Extract the (x, y) coordinate from the center of the cell holding the provided text.  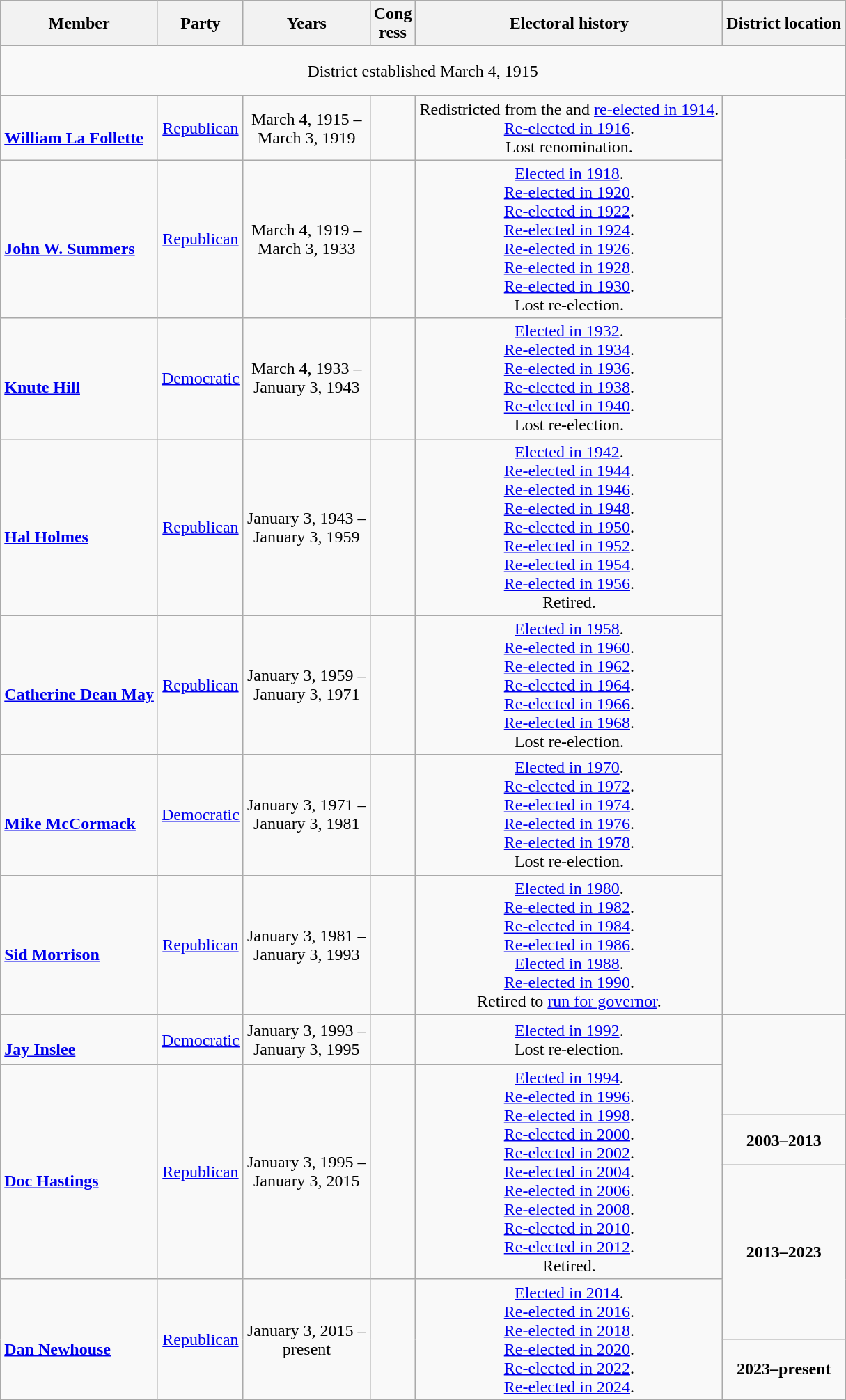
Elected in 1932.Re-elected in 1934.Re-elected in 1936.Re-elected in 1938.Re-elected in 1940.Lost re-election. (570, 379)
William La Follette (79, 128)
Dan Newhouse (79, 1339)
March 4, 1915 –March 3, 1919 (306, 128)
2023–present (784, 1370)
January 3, 1995 –January 3, 2015 (306, 1172)
March 4, 1933 –January 3, 1943 (306, 379)
January 3, 1943 –January 3, 1959 (306, 527)
Doc Hastings (79, 1172)
January 3, 1993 –January 3, 1995 (306, 1039)
John W. Summers (79, 239)
January 3, 2015 –present (306, 1339)
Years (306, 24)
Member (79, 24)
Hal Holmes (79, 527)
Elected in 1958.Re-elected in 1960.Re-elected in 1962.Re-elected in 1964.Re-elected in 1966.Re-elected in 1968.Lost re-election. (570, 685)
Congress (393, 24)
Elected in 1980.Re-elected in 1982.Re-elected in 1984.Re-elected in 1986.Elected in 1988.Re-elected in 1990.Retired to run for governor. (570, 945)
January 3, 1981 –January 3, 1993 (306, 945)
District location (784, 24)
March 4, 1919 –March 3, 1933 (306, 239)
Elected in 1992.Lost re-election. (570, 1039)
Elected in 1970.Re-elected in 1972.Re-elected in 1974.Re-elected in 1976.Re-elected in 1978.Lost re-election. (570, 815)
January 3, 1959 –January 3, 1971 (306, 685)
Party (201, 24)
Jay Inslee (79, 1039)
January 3, 1971 –January 3, 1981 (306, 815)
Knute Hill (79, 379)
District established March 4, 1915 (423, 71)
2013–2023 (784, 1252)
Elected in 1918.Re-elected in 1920.Re-elected in 1922.Re-elected in 1924.Re-elected in 1926.Re-elected in 1928.Re-elected in 1930.Lost re-election. (570, 239)
Redistricted from the and re-elected in 1914.Re-elected in 1916.Lost renomination. (570, 128)
Sid Morrison (79, 945)
2003–2013 (784, 1140)
Electoral history (570, 24)
Catherine Dean May (79, 685)
Elected in 2014.Re-elected in 2016.Re-elected in 2018.Re-elected in 2020.Re-elected in 2022.Re-elected in 2024. (570, 1339)
Mike McCormack (79, 815)
